Locate the cell with the specified text and output its (x, y) center coordinate. 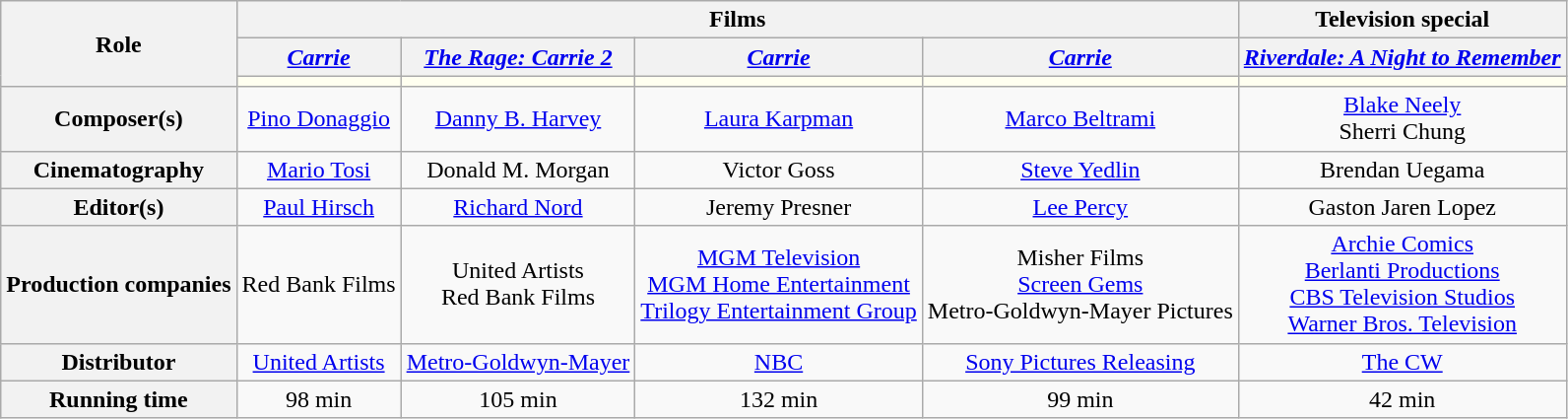
Marco Beltrami (1079, 118)
Donald M. Morgan (518, 170)
Misher FilmsScreen GemsMetro-Goldwyn-Mayer Pictures (1079, 284)
United ArtistsRed Bank Films (518, 284)
Editor(s) (118, 207)
Steve Yedlin (1079, 170)
NBC (778, 362)
99 min (1079, 399)
Production companies (118, 284)
Brendan Uegama (1403, 170)
Distributor (118, 362)
Victor Goss (778, 170)
Mario Tosi (319, 170)
Sony Pictures Releasing (1079, 362)
42 min (1403, 399)
Riverdale: A Night to Remember (1403, 57)
Running time (118, 399)
132 min (778, 399)
Red Bank Films (319, 284)
Laura Karpman (778, 118)
Paul Hirsch (319, 207)
Television special (1403, 20)
Metro-Goldwyn-Mayer (518, 362)
Lee Percy (1079, 207)
The Rage: Carrie 2 (518, 57)
Films (737, 20)
Cinematography (118, 170)
The CW (1403, 362)
Danny B. Harvey (518, 118)
Role (118, 43)
MGM TelevisionMGM Home EntertainmentTrilogy Entertainment Group (778, 284)
Archie ComicsBerlanti ProductionsCBS Television StudiosWarner Bros. Television (1403, 284)
United Artists (319, 362)
Richard Nord (518, 207)
Composer(s) (118, 118)
Blake NeelySherri Chung (1403, 118)
105 min (518, 399)
98 min (319, 399)
Jeremy Presner (778, 207)
Pino Donaggio (319, 118)
Gaston Jaren Lopez (1403, 207)
